Locate the cell with the specified text and output its (x, y) center coordinate. 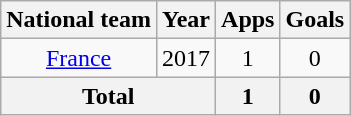
National team (79, 20)
Apps (248, 20)
Goals (315, 20)
France (79, 58)
Total (108, 96)
Year (186, 20)
2017 (186, 58)
